Identify which cell holds the provided text, then report its (X, Y) central coordinate. 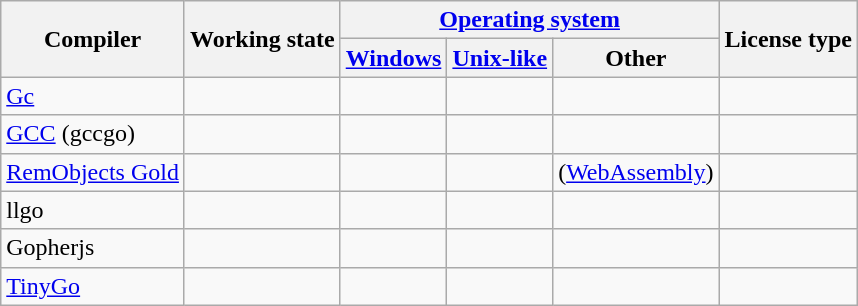
(WebAssembly) (636, 172)
Compiler (93, 39)
License type (788, 39)
Gc (93, 96)
llgo (93, 210)
Windows (394, 58)
Gopherjs (93, 248)
Working state (262, 39)
Other (636, 58)
Unix-like (500, 58)
TinyGo (93, 286)
GCC (gccgo) (93, 134)
Operating system (530, 20)
RemObjects Gold (93, 172)
